Output the [x, y] coordinate of the center of the cell containing the given text.  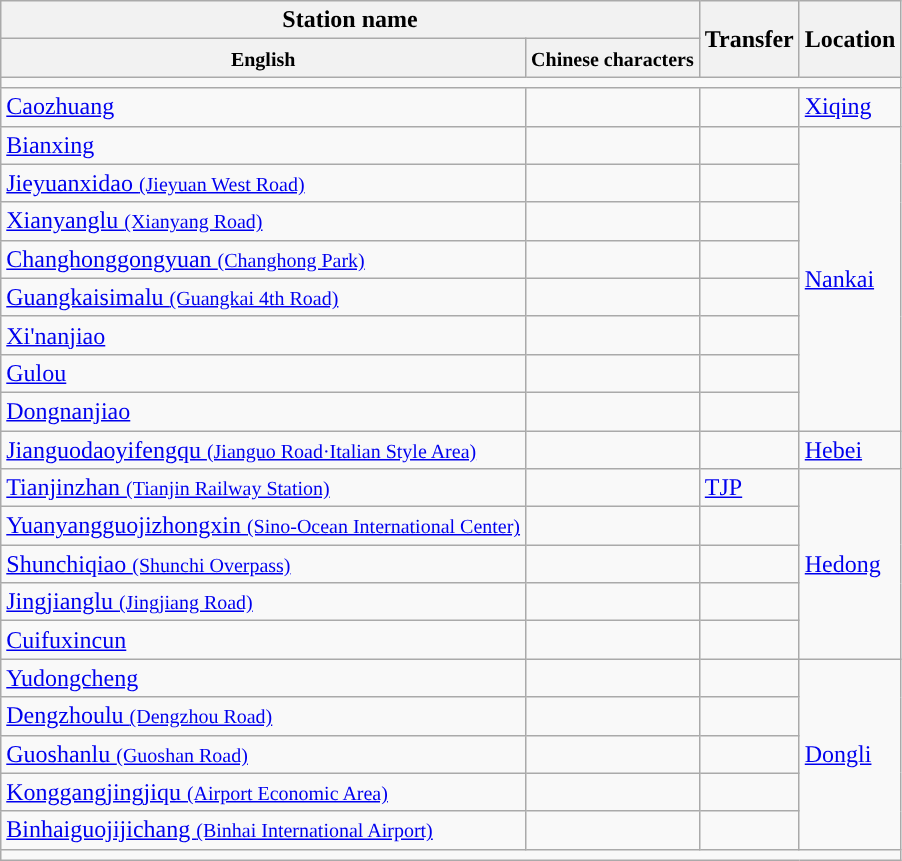
Chinese characters [613, 58]
Dengzhoulu (Dengzhou Road) [264, 716]
Xiqing [850, 107]
Changhonggongyuan (Changhong Park) [264, 259]
Gulou [264, 373]
Nankai [850, 278]
English [264, 58]
Dongnanjiao [264, 411]
Transfer [749, 39]
Hedong [850, 564]
Yuanyangguojizhongxin (Sino-Ocean International Center) [264, 526]
Location [850, 39]
Yudongcheng [264, 678]
Cuifuxincun [264, 640]
Caozhuang [264, 107]
Guangkaisimalu (Guangkai 4th Road) [264, 297]
Dongli [850, 754]
Bianxing [264, 145]
Xianyanglu (Xianyang Road) [264, 221]
Jieyuanxidao (Jieyuan West Road) [264, 183]
Binhaiguojijichang (Binhai International Airport) [264, 830]
Konggangjingjiqu (Airport Economic Area) [264, 792]
Guoshanlu (Guoshan Road) [264, 754]
Jianguodaoyifengqu (Jianguo Road·Italian Style Area) [264, 449]
Station name [350, 20]
Jingjianglu (Jingjiang Road) [264, 602]
Tianjinzhan (Tianjin Railway Station) [264, 488]
Xi'nanjiao [264, 335]
Shunchiqiao (Shunchi Overpass) [264, 564]
TJP [749, 488]
Hebei [850, 449]
